Return the (x, y) coordinate for the center point of the cell that contains the specified text.  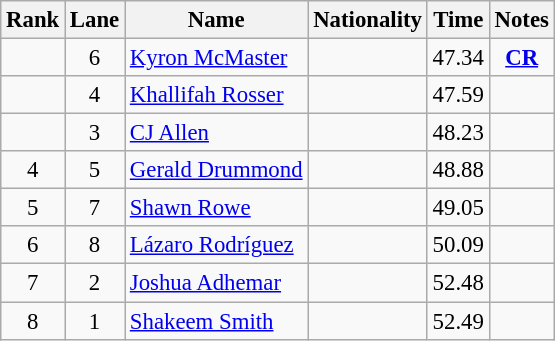
52.48 (458, 283)
52.49 (458, 321)
3 (95, 133)
Joshua Adhemar (216, 283)
Khallifah Rosser (216, 95)
CJ Allen (216, 133)
Lane (95, 20)
49.05 (458, 208)
Notes (522, 20)
Time (458, 20)
50.09 (458, 245)
Name (216, 20)
Lázaro Rodríguez (216, 245)
Shawn Rowe (216, 208)
47.34 (458, 58)
CR (522, 58)
48.23 (458, 133)
Nationality (368, 20)
47.59 (458, 95)
2 (95, 283)
Shakeem Smith (216, 321)
Gerald Drummond (216, 170)
1 (95, 321)
Rank (33, 20)
48.88 (458, 170)
Kyron McMaster (216, 58)
